Scan for the cell matching the given text and deliver its (X, Y) coordinate at center. 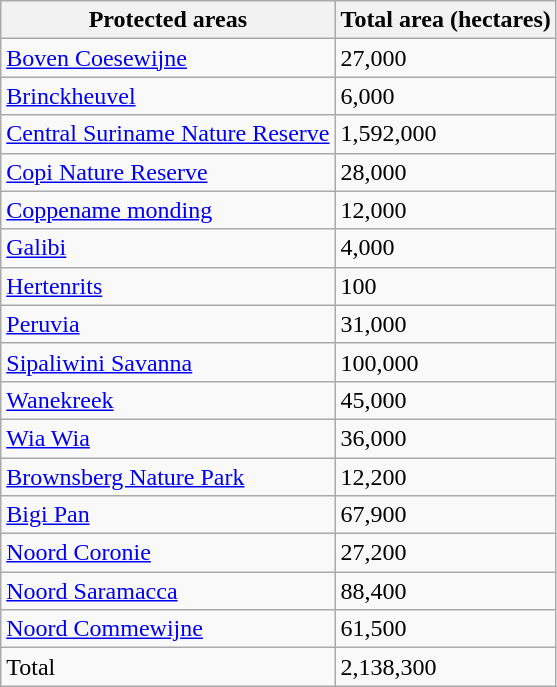
Noord Commewijne (168, 629)
Brownsberg Nature Park (168, 477)
Boven Coesewijne (168, 58)
Wia Wia (168, 438)
28,000 (446, 172)
Coppename monding (168, 210)
45,000 (446, 400)
Wanekreek (168, 400)
Noord Saramacca (168, 591)
88,400 (446, 591)
4,000 (446, 248)
Total (168, 667)
Peruvia (168, 324)
Copi Nature Reserve (168, 172)
Sipaliwini Savanna (168, 362)
12,000 (446, 210)
1,592,000 (446, 134)
2,138,300 (446, 667)
6,000 (446, 96)
Noord Coronie (168, 553)
12,200 (446, 477)
Total area (hectares) (446, 20)
Galibi (168, 248)
27,000 (446, 58)
Central Suriname Nature Reserve (168, 134)
36,000 (446, 438)
27,200 (446, 553)
Protected areas (168, 20)
Hertenrits (168, 286)
31,000 (446, 324)
100 (446, 286)
Brinckheuvel (168, 96)
67,900 (446, 515)
Bigi Pan (168, 515)
100,000 (446, 362)
61,500 (446, 629)
